Pinpoint the cell where the given text exists, returning its [x, y] midpoint coordinate. 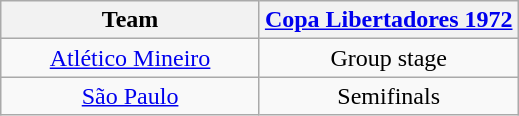
Atlético Mineiro [130, 58]
Team [130, 20]
Group stage [388, 58]
São Paulo [130, 96]
Semifinals [388, 96]
Copa Libertadores 1972 [388, 20]
